Capture the cell that displays the provided text and extract its [X, Y] central coordinate. 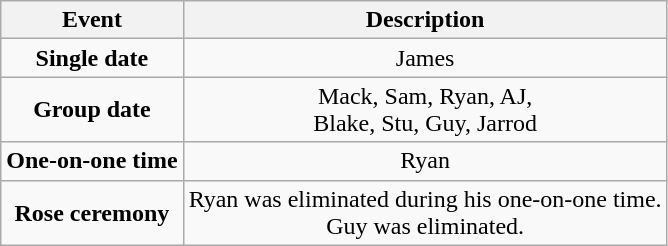
Description [425, 20]
James [425, 58]
Single date [92, 58]
Event [92, 20]
Group date [92, 110]
Rose ceremony [92, 212]
Ryan [425, 161]
Mack, Sam, Ryan, AJ,Blake, Stu, Guy, Jarrod [425, 110]
One-on-one time [92, 161]
Ryan was eliminated during his one-on-one time.Guy was eliminated. [425, 212]
